Determine the (X, Y) coordinate at the center of the cell enclosing the given text.  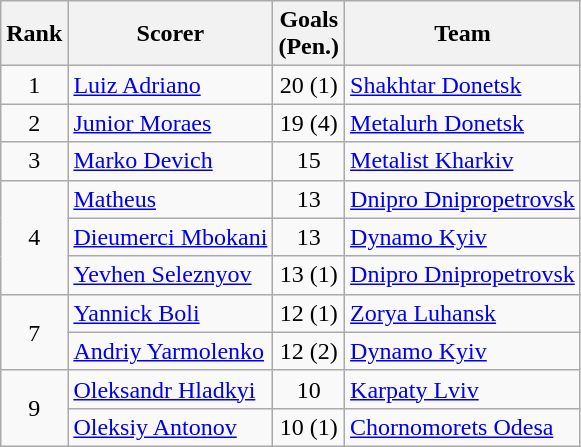
20 (1) (309, 85)
1 (34, 85)
Yannick Boli (170, 313)
Marko Devich (170, 161)
Goals(Pen.) (309, 34)
Luiz Adriano (170, 85)
15 (309, 161)
Oleksiy Antonov (170, 427)
3 (34, 161)
2 (34, 123)
Rank (34, 34)
Shakhtar Donetsk (463, 85)
Matheus (170, 199)
Oleksandr Hladkyi (170, 389)
Yevhen Seleznyov (170, 275)
Team (463, 34)
7 (34, 332)
Metalist Kharkiv (463, 161)
10 (309, 389)
12 (1) (309, 313)
12 (2) (309, 351)
Junior Moraes (170, 123)
Chornomorets Odesa (463, 427)
13 (1) (309, 275)
10 (1) (309, 427)
19 (4) (309, 123)
Metalurh Donetsk (463, 123)
Scorer (170, 34)
Andriy Yarmolenko (170, 351)
4 (34, 237)
Zorya Luhansk (463, 313)
Karpaty Lviv (463, 389)
Dieumerci Mbokani (170, 237)
9 (34, 408)
